Determine the [x, y] coordinate at the center of the cell enclosing the given text.  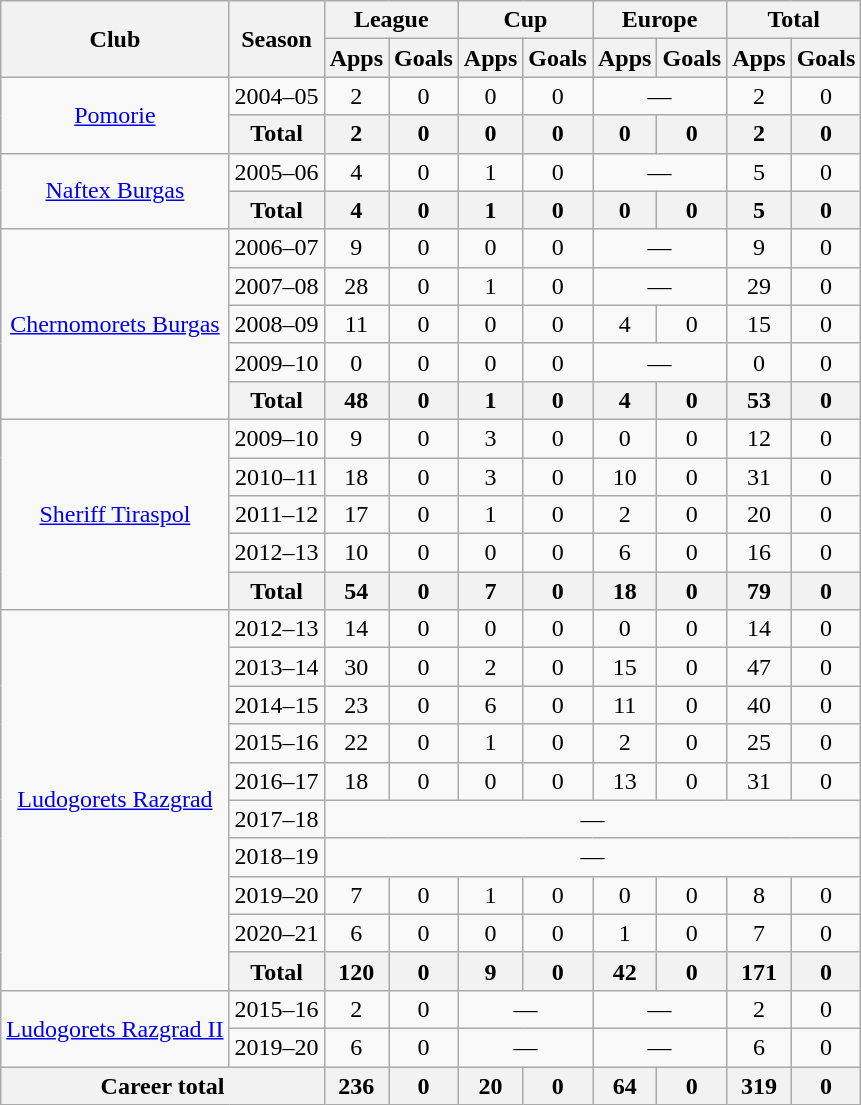
Pomorie [115, 115]
Ludogorets Razgrad [115, 800]
42 [624, 971]
2005–06 [276, 172]
League [391, 20]
Chernomorets Burgas [115, 324]
22 [356, 743]
64 [624, 1085]
12 [759, 438]
2006–07 [276, 248]
16 [759, 553]
2018–19 [276, 857]
2017–18 [276, 819]
2004–05 [276, 96]
2008–09 [276, 324]
120 [356, 971]
47 [759, 667]
171 [759, 971]
28 [356, 286]
40 [759, 705]
Naftex Burgas [115, 191]
48 [356, 400]
2011–12 [276, 515]
2010–11 [276, 477]
Europe [659, 20]
319 [759, 1085]
2014–15 [276, 705]
Career total [162, 1085]
Ludogorets Razgrad II [115, 1028]
54 [356, 591]
25 [759, 743]
53 [759, 400]
2013–14 [276, 667]
8 [759, 895]
29 [759, 286]
Season [276, 39]
2016–17 [276, 781]
17 [356, 515]
2020–21 [276, 933]
13 [624, 781]
Club [115, 39]
79 [759, 591]
2007–08 [276, 286]
Sheriff Tiraspol [115, 514]
23 [356, 705]
Cup [525, 20]
30 [356, 667]
236 [356, 1085]
